Find where the given text appears and provide that cell's center as [X, Y] coordinate. 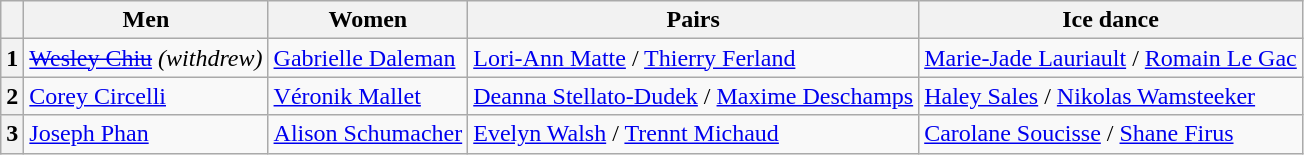
Lori-Ann Matte / Thierry Ferland [694, 58]
2 [12, 96]
Gabrielle Daleman [368, 58]
Carolane Soucisse / Shane Firus [1111, 134]
1 [12, 58]
Deanna Stellato-Dudek / Maxime Deschamps [694, 96]
Women [368, 20]
Corey Circelli [146, 96]
Pairs [694, 20]
Alison Schumacher [368, 134]
Wesley Chiu (withdrew) [146, 58]
Véronik Mallet [368, 96]
Marie-Jade Lauriault / Romain Le Gac [1111, 58]
3 [12, 134]
Evelyn Walsh / Trennt Michaud [694, 134]
Haley Sales / Nikolas Wamsteeker [1111, 96]
Joseph Phan [146, 134]
Men [146, 20]
Ice dance [1111, 20]
